Determine the (X, Y) coordinate at the center of the cell enclosing the given text.  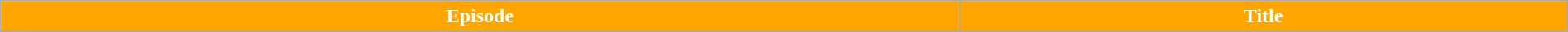
Title (1264, 16)
Episode (480, 16)
